For the text-containing cell, return its midpoint in [X, Y] coordinate format. 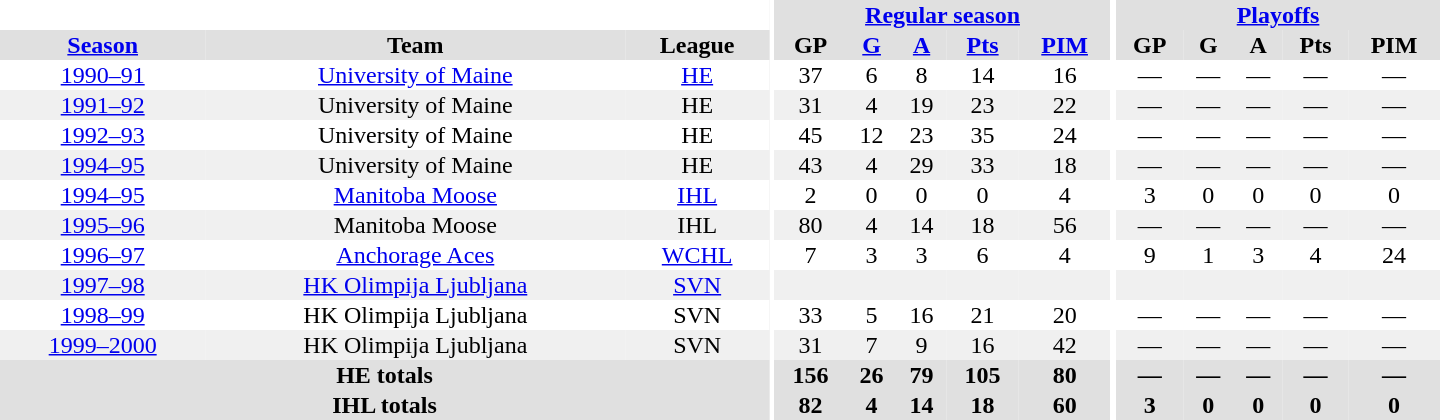
37 [811, 75]
Team [415, 45]
Season [102, 45]
1991–92 [102, 105]
1992–93 [102, 135]
HE totals [384, 375]
22 [1065, 105]
82 [811, 405]
1990–91 [102, 75]
Regular season [943, 15]
35 [983, 135]
60 [1065, 405]
5 [872, 315]
56 [1065, 225]
21 [983, 315]
1996–97 [102, 255]
8 [922, 75]
IHL totals [384, 405]
League [697, 45]
29 [922, 165]
Anchorage Aces [415, 255]
12 [872, 135]
1995–96 [102, 225]
2 [811, 195]
105 [983, 375]
19 [922, 105]
42 [1065, 345]
26 [872, 375]
WCHL [697, 255]
45 [811, 135]
156 [811, 375]
1999–2000 [102, 345]
1998–99 [102, 315]
20 [1065, 315]
79 [922, 375]
1997–98 [102, 285]
1 [1208, 255]
43 [811, 165]
Playoffs [1278, 15]
